Provide the [x, y] coordinate of the cell's center where the given text is located.  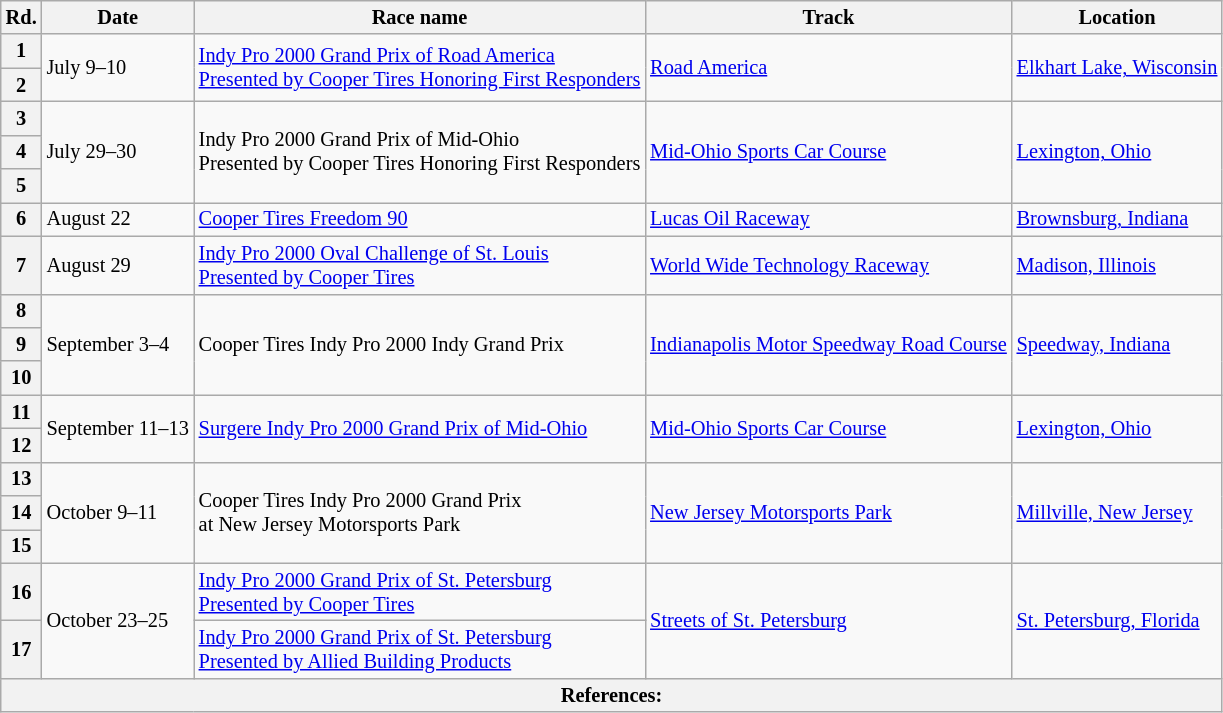
References: [612, 695]
August 22 [118, 219]
August 29 [118, 265]
Indy Pro 2000 Grand Prix of St. PetersburgPresented by Allied Building Products [420, 649]
8 [22, 311]
World Wide Technology Raceway [828, 265]
Indy Pro 2000 Grand Prix of Road AmericaPresented by Cooper Tires Honoring First Responders [420, 68]
6 [22, 219]
Brownsburg, Indiana [1118, 219]
Date [118, 17]
9 [22, 344]
July 29–30 [118, 152]
Indy Pro 2000 Grand Prix of Mid-OhioPresented by Cooper Tires Honoring First Responders [420, 152]
St. Petersburg, Florida [1118, 620]
Surgere Indy Pro 2000 Grand Prix of Mid-Ohio [420, 428]
1 [22, 51]
Indianapolis Motor Speedway Road Course [828, 344]
14 [22, 513]
Indy Pro 2000 Grand Prix of St. PetersburgPresented by Cooper Tires [420, 592]
Cooper Tires Indy Pro 2000 Grand Prixat New Jersey Motorsports Park [420, 512]
3 [22, 118]
17 [22, 649]
Indy Pro 2000 Oval Challenge of St. LouisPresented by Cooper Tires [420, 265]
10 [22, 378]
October 9–11 [118, 512]
Cooper Tires Indy Pro 2000 Indy Grand Prix [420, 344]
September 11–13 [118, 428]
13 [22, 479]
Speedway, Indiana [1118, 344]
September 3–4 [118, 344]
New Jersey Motorsports Park [828, 512]
2 [22, 85]
Madison, Illinois [1118, 265]
12 [22, 445]
October 23–25 [118, 620]
Track [828, 17]
Cooper Tires Freedom 90 [420, 219]
15 [22, 546]
Rd. [22, 17]
Lucas Oil Raceway [828, 219]
Road America [828, 68]
4 [22, 152]
5 [22, 186]
Streets of St. Petersburg [828, 620]
16 [22, 592]
Elkhart Lake, Wisconsin [1118, 68]
Location [1118, 17]
7 [22, 265]
Millville, New Jersey [1118, 512]
Race name [420, 17]
11 [22, 412]
July 9–10 [118, 68]
